Extract the [x, y] coordinate from the center of the cell holding the provided text.  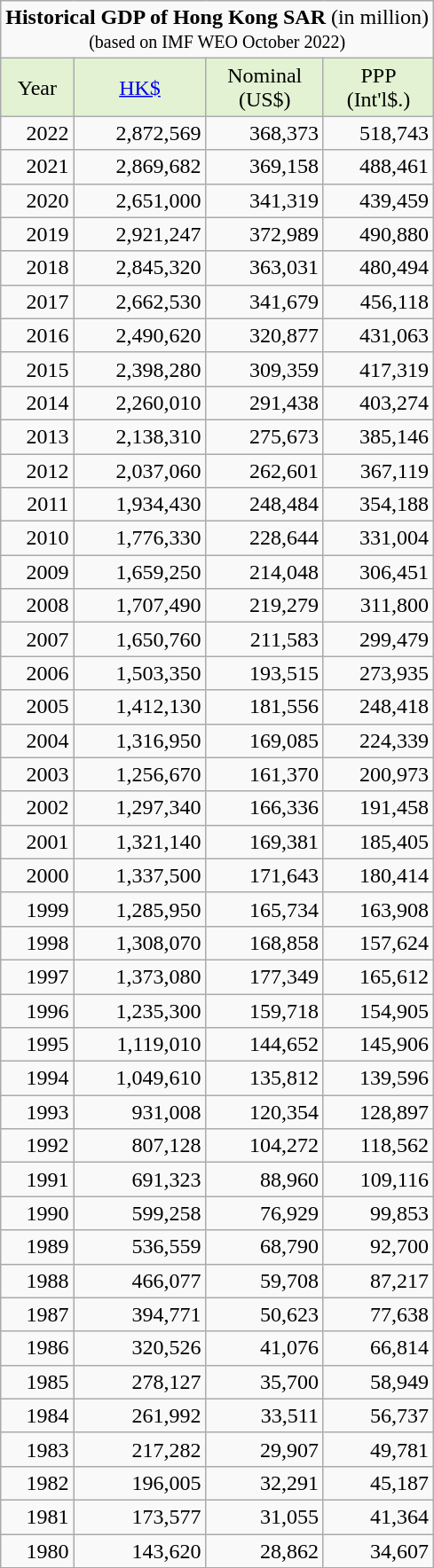
2001 [37, 842]
480,494 [378, 268]
173,577 [140, 1517]
2002 [37, 808]
154,905 [378, 1010]
58,949 [378, 1382]
166,336 [264, 808]
2,490,620 [140, 335]
311,800 [378, 606]
466,077 [140, 1281]
120,354 [264, 1112]
50,623 [264, 1314]
2,260,010 [140, 403]
68,790 [264, 1247]
56,737 [378, 1415]
369,158 [264, 167]
214,048 [264, 572]
1983 [37, 1449]
2,651,000 [140, 200]
29,907 [264, 1449]
1,934,430 [140, 505]
PPP(Int'l$.) [378, 87]
320,877 [264, 335]
135,812 [264, 1078]
1,297,340 [140, 808]
87,217 [378, 1281]
1991 [37, 1180]
931,008 [140, 1112]
1993 [37, 1112]
320,526 [140, 1348]
181,556 [264, 707]
2019 [37, 234]
1,650,760 [140, 639]
168,858 [264, 943]
171,643 [264, 875]
45,187 [378, 1483]
2008 [37, 606]
2003 [37, 774]
599,258 [140, 1213]
Year [37, 87]
488,461 [378, 167]
1994 [37, 1078]
1,412,130 [140, 707]
217,282 [140, 1449]
1999 [37, 909]
1995 [37, 1045]
193,515 [264, 673]
2011 [37, 505]
403,274 [378, 403]
104,272 [264, 1146]
163,908 [378, 909]
536,559 [140, 1247]
372,989 [264, 234]
1992 [37, 1146]
248,418 [378, 707]
1,285,950 [140, 909]
1982 [37, 1483]
HK$ [140, 87]
2,872,569 [140, 133]
417,319 [378, 369]
145,906 [378, 1045]
169,085 [264, 741]
1,321,140 [140, 842]
128,897 [378, 1112]
76,929 [264, 1213]
1,256,670 [140, 774]
1,659,250 [140, 572]
2017 [37, 302]
2,662,530 [140, 302]
191,458 [378, 808]
59,708 [264, 1281]
165,612 [378, 976]
1,235,300 [140, 1010]
2,869,682 [140, 167]
211,583 [264, 639]
1,308,070 [140, 943]
2018 [37, 268]
92,700 [378, 1247]
2,398,280 [140, 369]
1,337,500 [140, 875]
807,128 [140, 1146]
299,479 [378, 639]
2012 [37, 471]
2,921,247 [140, 234]
2013 [37, 436]
2,845,320 [140, 268]
341,319 [264, 200]
1984 [37, 1415]
278,127 [140, 1382]
1989 [37, 1247]
261,992 [140, 1415]
2010 [37, 538]
200,973 [378, 774]
88,960 [264, 1180]
262,601 [264, 471]
2004 [37, 741]
196,005 [140, 1483]
691,323 [140, 1180]
185,405 [378, 842]
28,862 [264, 1551]
33,511 [264, 1415]
99,853 [378, 1213]
1988 [37, 1281]
161,370 [264, 774]
2020 [37, 200]
159,718 [264, 1010]
331,004 [378, 538]
2000 [37, 875]
518,743 [378, 133]
157,624 [378, 943]
306,451 [378, 572]
1,503,350 [140, 673]
309,359 [264, 369]
354,188 [378, 505]
144,652 [264, 1045]
2009 [37, 572]
169,381 [264, 842]
273,935 [378, 673]
41,364 [378, 1517]
34,607 [378, 1551]
224,339 [378, 741]
1987 [37, 1314]
1,373,080 [140, 976]
Historical GDP of Hong Kong SAR (in million)(based on IMF WEO October 2022) [217, 30]
118,562 [378, 1146]
1,049,610 [140, 1078]
165,734 [264, 909]
180,414 [378, 875]
1997 [37, 976]
368,373 [264, 133]
2007 [37, 639]
1,707,490 [140, 606]
66,814 [378, 1348]
2,037,060 [140, 471]
394,771 [140, 1314]
2006 [37, 673]
1990 [37, 1213]
31,055 [264, 1517]
248,484 [264, 505]
275,673 [264, 436]
49,781 [378, 1449]
367,119 [378, 471]
341,679 [264, 302]
291,438 [264, 403]
2,138,310 [140, 436]
1981 [37, 1517]
439,459 [378, 200]
1,316,950 [140, 741]
456,118 [378, 302]
1985 [37, 1382]
2014 [37, 403]
2016 [37, 335]
1986 [37, 1348]
177,349 [264, 976]
32,291 [264, 1483]
35,700 [264, 1382]
2005 [37, 707]
490,880 [378, 234]
385,146 [378, 436]
41,076 [264, 1348]
Nominal(US$) [264, 87]
1,776,330 [140, 538]
1,119,010 [140, 1045]
77,638 [378, 1314]
1996 [37, 1010]
219,279 [264, 606]
2015 [37, 369]
1980 [37, 1551]
139,596 [378, 1078]
2022 [37, 133]
431,063 [378, 335]
363,031 [264, 268]
109,116 [378, 1180]
143,620 [140, 1551]
2021 [37, 167]
228,644 [264, 538]
1998 [37, 943]
